Find where the given text appears and provide that cell's center as [x, y] coordinate. 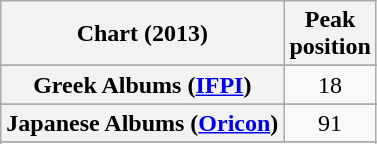
Peakposition [330, 34]
91 [330, 123]
Greek Albums (IFPI) [142, 85]
Chart (2013) [142, 34]
Japanese Albums (Oricon) [142, 123]
18 [330, 85]
